Determine the [X, Y] coordinate at the center of the cell enclosing the given text.  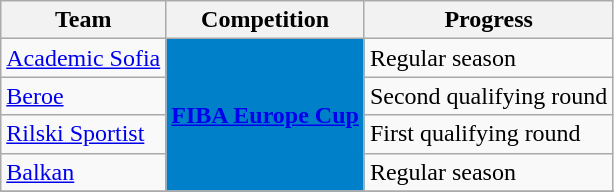
Team [84, 20]
Academic Sofia [84, 58]
First qualifying round [488, 134]
Balkan [84, 172]
Second qualifying round [488, 96]
Progress [488, 20]
FIBA Europe Cup [266, 115]
Rilski Sportist [84, 134]
Beroe [84, 96]
Competition [266, 20]
